Determine the [X, Y] coordinate at the center of the cell enclosing the given text.  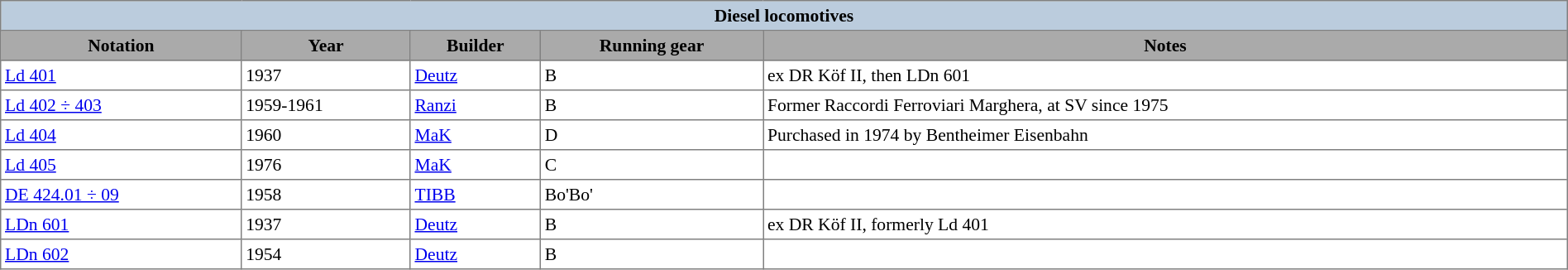
LDn 602 [121, 254]
1960 [326, 135]
TIBB [475, 195]
Ranzi [475, 105]
Year [326, 46]
1976 [326, 165]
ex DR Köf II, then LDn 601 [1166, 75]
1954 [326, 254]
ex DR Köf II, formerly Ld 401 [1166, 224]
D [652, 135]
C [652, 165]
1959-1961 [326, 105]
Notation [121, 46]
Purchased in 1974 by Bentheimer Eisenbahn [1166, 135]
DE 424.01 ÷ 09 [121, 195]
LDn 601 [121, 224]
Ld 405 [121, 165]
1958 [326, 195]
Diesel locomotives [784, 16]
Notes [1166, 46]
Running gear [652, 46]
Former Raccordi Ferroviari Marghera, at SV since 1975 [1166, 105]
Bo'Bo' [652, 195]
Ld 401 [121, 75]
Ld 404 [121, 135]
Builder [475, 46]
Ld 402 ÷ 403 [121, 105]
